Provide the (x, y) coordinate of the cell's center where the given text is located.  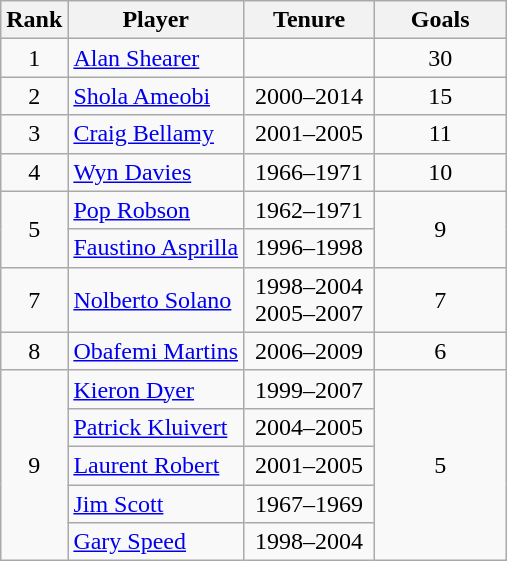
1 (34, 58)
Kieron Dyer (156, 389)
2006–2009 (310, 351)
Obafemi Martins (156, 351)
Player (156, 20)
Goals (440, 20)
Rank (34, 20)
1999–2007 (310, 389)
1966–1971 (310, 172)
Nolberto Solano (156, 300)
Shola Ameobi (156, 96)
3 (34, 134)
11 (440, 134)
6 (440, 351)
1998–20042005–2007 (310, 300)
Pop Robson (156, 210)
Gary Speed (156, 542)
2004–2005 (310, 427)
Laurent Robert (156, 465)
Faustino Asprilla (156, 248)
1998–2004 (310, 542)
Patrick Kluivert (156, 427)
1962–1971 (310, 210)
Alan Shearer (156, 58)
1967–1969 (310, 503)
2000–2014 (310, 96)
2 (34, 96)
30 (440, 58)
10 (440, 172)
1996–1998 (310, 248)
8 (34, 351)
Jim Scott (156, 503)
Craig Bellamy (156, 134)
Wyn Davies (156, 172)
15 (440, 96)
Tenure (310, 20)
4 (34, 172)
